Determine the (x, y) coordinate at the center of the cell enclosing the given text.  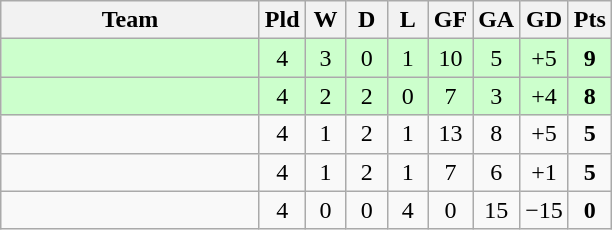
+1 (544, 172)
13 (450, 134)
6 (496, 172)
GA (496, 20)
GF (450, 20)
Pts (590, 20)
15 (496, 210)
W (326, 20)
Team (130, 20)
9 (590, 58)
−15 (544, 210)
D (366, 20)
GD (544, 20)
L (408, 20)
10 (450, 58)
Pld (282, 20)
+4 (544, 96)
